Pinpoint the cell where the given text exists, returning its [x, y] midpoint coordinate. 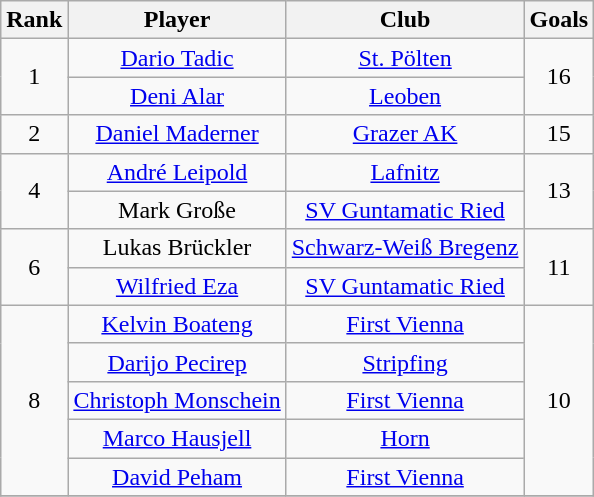
Daniel Maderner [177, 134]
Schwarz-Weiß Bregenz [405, 248]
15 [559, 134]
8 [34, 400]
10 [559, 400]
Christoph Monschein [177, 400]
6 [34, 267]
Goals [559, 20]
Horn [405, 438]
Dario Tadic [177, 58]
Deni Alar [177, 96]
Lafnitz [405, 172]
Marco Hausjell [177, 438]
St. Pölten [405, 58]
1 [34, 77]
Club [405, 20]
11 [559, 267]
Stripfing [405, 362]
4 [34, 191]
Leoben [405, 96]
André Leipold [177, 172]
Player [177, 20]
13 [559, 191]
Kelvin Boateng [177, 324]
2 [34, 134]
Lukas Brückler [177, 248]
Wilfried Eza [177, 286]
Rank [34, 20]
Mark Große [177, 210]
David Peham [177, 477]
Grazer AK [405, 134]
Darijo Pecirep [177, 362]
16 [559, 77]
